Search for the cell housing the specified text and yield its (x, y) center coordinate. 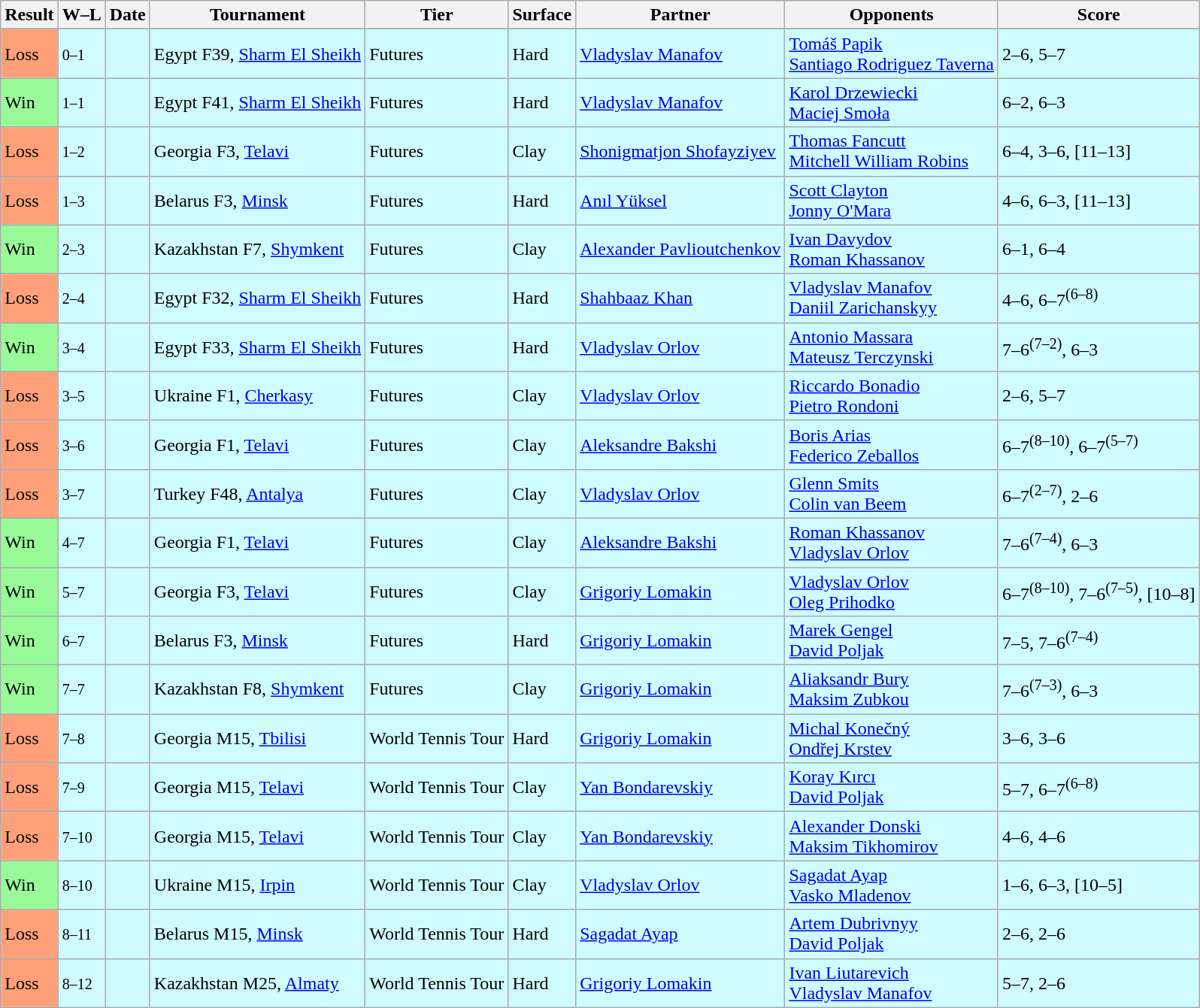
Riccardo Bonadio Pietro Rondoni (892, 395)
Artem Dubrivnyy David Poljak (892, 934)
8–11 (81, 934)
Vladyslav Orlov Oleg Prihodko (892, 591)
5–7, 6–7(6–8) (1098, 788)
3–5 (81, 395)
Ukraine F1, Cherkasy (257, 395)
6–7(8–10), 6–7(5–7) (1098, 445)
3–6 (81, 445)
2–6, 2–6 (1098, 934)
4–6, 4–6 (1098, 836)
Tomáš Papik Santiago Rodriguez Taverna (892, 54)
1–6, 6–3, [10–5] (1098, 885)
6–7 (81, 640)
2–3 (81, 250)
Sagadat Ayap Vasko Mladenov (892, 885)
7–6(7–2), 6–3 (1098, 347)
Boris Arias Federico Zeballos (892, 445)
Partner (680, 15)
2–4 (81, 298)
7–9 (81, 788)
4–7 (81, 543)
W–L (81, 15)
3–4 (81, 347)
Shahbaaz Khan (680, 298)
Belarus M15, Minsk (257, 934)
Scott Clayton Jonny O'Mara (892, 200)
Antonio Massara Mateusz Terczynski (892, 347)
1–3 (81, 200)
7–6(7–3), 6–3 (1098, 690)
1–1 (81, 102)
6–2, 6–3 (1098, 102)
3–7 (81, 493)
Egypt F33, Sharm El Sheikh (257, 347)
7–10 (81, 836)
6–4, 3–6, [11–13] (1098, 152)
Surface (542, 15)
Alexander Donski Maksim Tikhomirov (892, 836)
Kazakhstan F8, Shymkent (257, 690)
3–6, 3–6 (1098, 738)
7–7 (81, 690)
Roman Khassanov Vladyslav Orlov (892, 543)
Koray Kırcı David Poljak (892, 788)
Karol Drzewiecki Maciej Smoła (892, 102)
Egypt F41, Sharm El Sheikh (257, 102)
8–12 (81, 983)
Thomas Fancutt Mitchell William Robins (892, 152)
Kazakhstan F7, Shymkent (257, 250)
Ukraine M15, Irpin (257, 885)
Egypt F39, Sharm El Sheikh (257, 54)
0–1 (81, 54)
Georgia M15, Tbilisi (257, 738)
Sagadat Ayap (680, 934)
Michal Konečný Ondřej Krstev (892, 738)
Ivan Liutarevich Vladyslav Manafov (892, 983)
4–6, 6–7(6–8) (1098, 298)
Marek Gengel David Poljak (892, 640)
7–6(7–4), 6–3 (1098, 543)
5–7 (81, 591)
8–10 (81, 885)
Shonigmatjon Shofayziyev (680, 152)
Alexander Pavlioutchenkov (680, 250)
Vladyslav Manafov Daniil Zarichanskyy (892, 298)
Kazakhstan M25, Almaty (257, 983)
Egypt F32, Sharm El Sheikh (257, 298)
Tier (437, 15)
4–6, 6–3, [11–13] (1098, 200)
Ivan Davydov Roman Khassanov (892, 250)
7–5, 7–6(7–4) (1098, 640)
Result (29, 15)
7–8 (81, 738)
Score (1098, 15)
Turkey F48, Antalya (257, 493)
Opponents (892, 15)
6–7(8–10), 7–6(7–5), [10–8] (1098, 591)
Anıl Yüksel (680, 200)
6–7(2–7), 2–6 (1098, 493)
6–1, 6–4 (1098, 250)
Tournament (257, 15)
Glenn Smits Colin van Beem (892, 493)
1–2 (81, 152)
Aliaksandr Bury Maksim Zubkou (892, 690)
Date (128, 15)
5–7, 2–6 (1098, 983)
